Detect which cell encompasses the target text, then output its [X, Y] center coordinate. 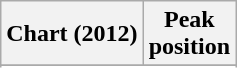
Chart (2012) [72, 34]
Peak position [189, 34]
